Extract the [x, y] coordinate from the center of the cell holding the provided text.  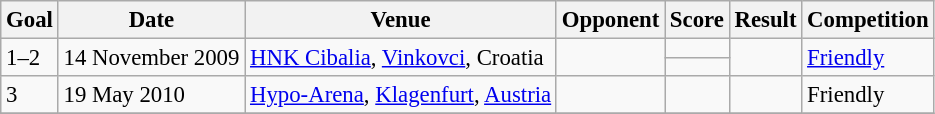
Score [698, 20]
Result [766, 20]
Date [151, 20]
Goal [30, 20]
14 November 2009 [151, 58]
Hypo-Arena, Klagenfurt, Austria [401, 95]
Opponent [610, 20]
19 May 2010 [151, 95]
1–2 [30, 58]
HNK Cibalia, Vinkovci, Croatia [401, 58]
Venue [401, 20]
3 [30, 95]
Competition [868, 20]
